Detect which cell encompasses the target text, then output its (x, y) center coordinate. 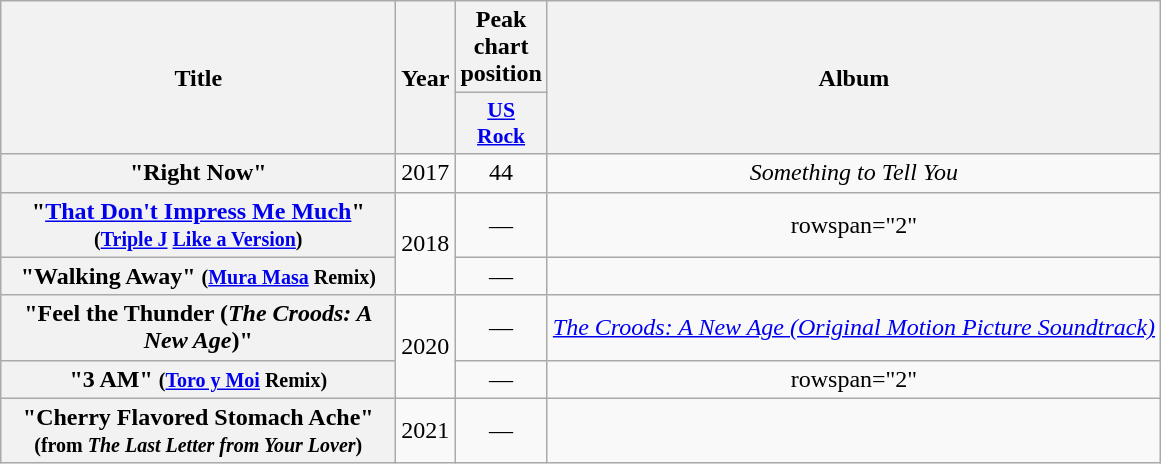
USRock (501, 124)
Year (426, 78)
"Cherry Flavored Stomach Ache" (from The Last Letter from Your Lover) (198, 430)
"Right Now" (198, 173)
2018 (426, 244)
Title (198, 78)
"Feel the Thunder (The Croods: A New Age)" (198, 328)
Peakchartposition (501, 47)
"Walking Away" (Mura Masa Remix) (198, 276)
Album (854, 78)
2017 (426, 173)
"That Don't Impress Me Much" (Triple J Like a Version) (198, 224)
Something to Tell You (854, 173)
"3 AM" (Toro y Moi Remix) (198, 379)
2021 (426, 430)
The Croods: A New Age (Original Motion Picture Soundtrack) (854, 328)
44 (501, 173)
2020 (426, 346)
